From the cell containing the given text, extract its center point as (X, Y) coordinate. 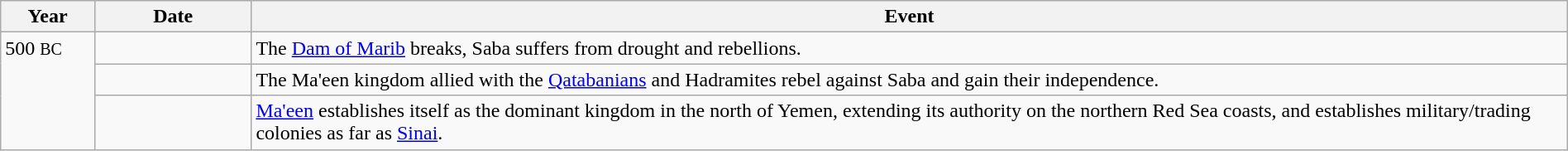
Date (172, 17)
Event (910, 17)
The Dam of Marib breaks, Saba suffers from drought and rebellions. (910, 48)
Year (48, 17)
500 BC (48, 91)
The Ma'een kingdom allied with the Qatabanians and Hadramites rebel against Saba and gain their independence. (910, 80)
